Provide the [x, y] coordinate of the cell's center where the given text is located.  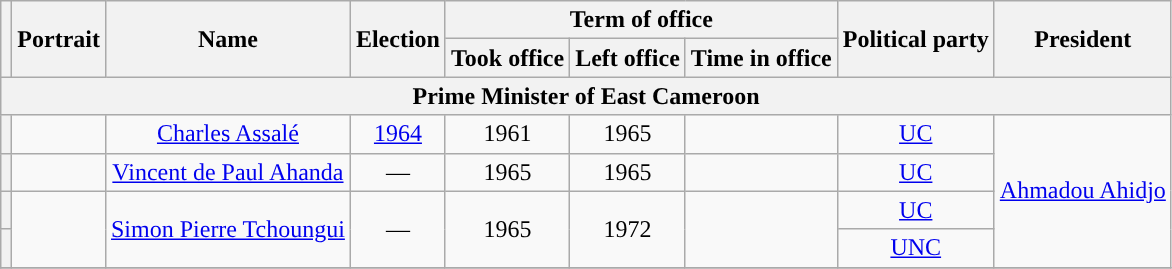
Left office [628, 58]
Prime Minister of East Cameroon [586, 96]
1972 [628, 229]
President [1082, 39]
Term of office [641, 20]
Simon Pierre Tchoungui [228, 229]
Political party [916, 39]
Vincent de Paul Ahanda [228, 172]
Election [398, 39]
Time in office [761, 58]
Portrait [59, 39]
1961 [507, 134]
Took office [507, 58]
Charles Assalé [228, 134]
1964 [398, 134]
Ahmadou Ahidjo [1082, 191]
Name [228, 39]
UNC [916, 248]
